Output the (x, y) coordinate of the center of the cell containing the given text.  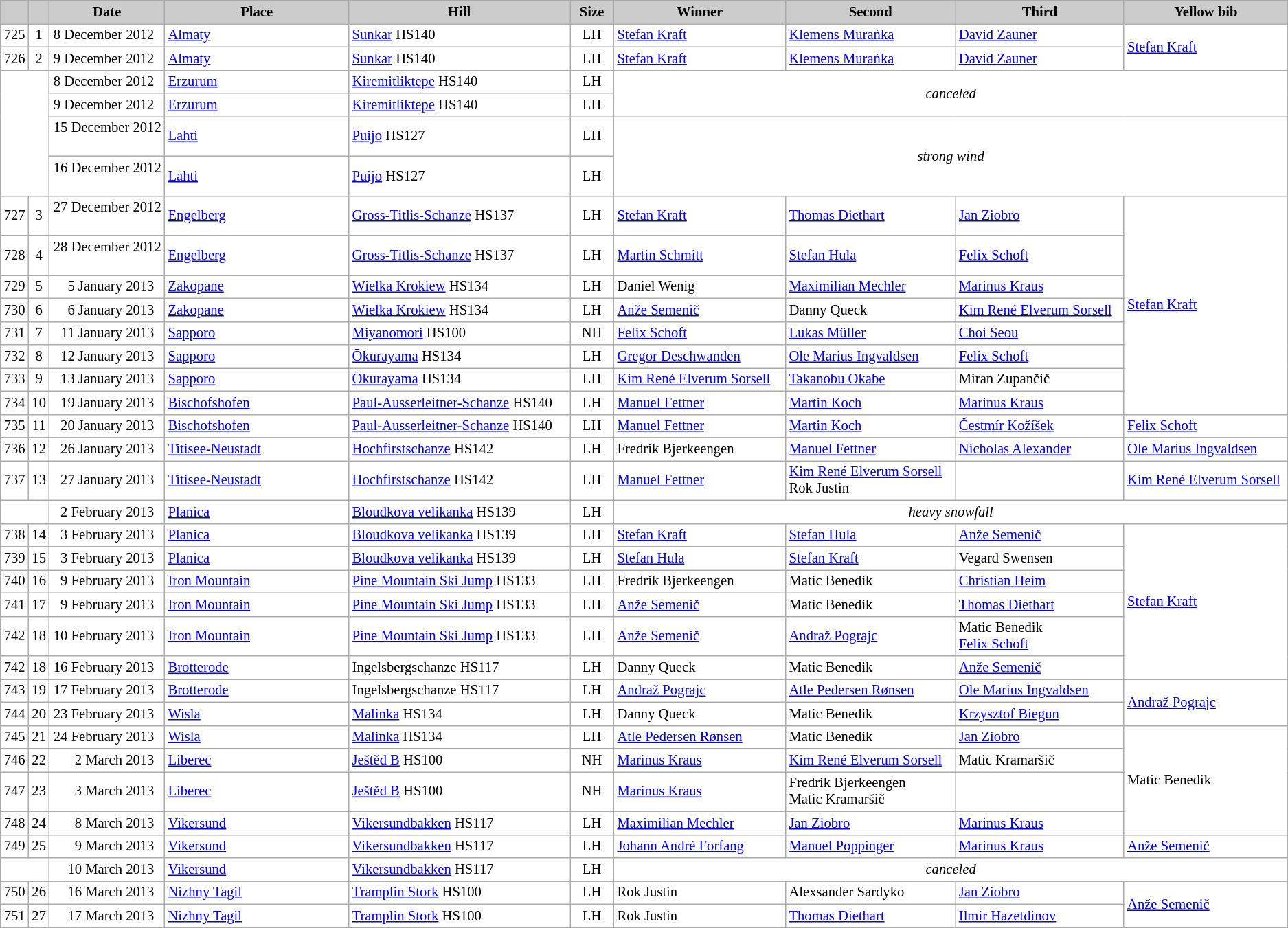
2 February 2013 (107, 512)
744 (15, 714)
751 (15, 916)
17 (38, 604)
Manuel Poppinger (871, 846)
Christian Heim (1040, 581)
Lukas Müller (871, 333)
11 (38, 426)
19 (38, 690)
21 (38, 737)
747 (15, 791)
11 January 2013 (107, 333)
5 January 2013 (107, 286)
7 (38, 333)
12 (38, 449)
Ilmir Hazetdinov (1040, 916)
17 February 2013 (107, 690)
2 (38, 58)
8 March 2013 (107, 823)
10 March 2013 (107, 869)
725 (15, 35)
26 (38, 892)
Yellow bib (1206, 12)
738 (15, 535)
17 March 2013 (107, 916)
23 (38, 791)
13 (38, 480)
9 (38, 379)
16 March 2013 (107, 892)
Size (592, 12)
20 January 2013 (107, 426)
6 (38, 310)
Second (871, 12)
745 (15, 737)
727 (15, 216)
12 January 2013 (107, 357)
Miyanomori HS100 (460, 333)
heavy snowfall (951, 512)
3 (38, 216)
Martin Schmitt (700, 255)
Third (1040, 12)
6 January 2013 (107, 310)
736 (15, 449)
Miran Zupančič (1040, 379)
Date (107, 12)
9 March 2013 (107, 846)
16 December 2012 (107, 176)
748 (15, 823)
5 (38, 286)
Čestmír Kožíšek (1040, 426)
10 (38, 403)
729 (15, 286)
Winner (700, 12)
Alexsander Sardyko (871, 892)
741 (15, 604)
25 (38, 846)
Matic Kramaršič (1040, 760)
Choi Seou (1040, 333)
743 (15, 690)
24 February 2013 (107, 737)
746 (15, 760)
731 (15, 333)
10 February 2013 (107, 636)
13 January 2013 (107, 379)
27 January 2013 (107, 480)
16 (38, 581)
737 (15, 480)
Takanobu Okabe (871, 379)
27 December 2012 (107, 216)
Vegard Swensen (1040, 558)
750 (15, 892)
Hill (460, 12)
734 (15, 403)
735 (15, 426)
Matic Benedik Felix Schoft (1040, 636)
749 (15, 846)
3 March 2013 (107, 791)
728 (15, 255)
740 (15, 581)
20 (38, 714)
24 (38, 823)
27 (38, 916)
1 (38, 35)
8 (38, 357)
Krzysztof Biegun (1040, 714)
16 February 2013 (107, 667)
19 January 2013 (107, 403)
28 December 2012 (107, 255)
739 (15, 558)
15 December 2012 (107, 136)
Place (257, 12)
15 (38, 558)
726 (15, 58)
730 (15, 310)
Gregor Deschwanden (700, 357)
4 (38, 255)
26 January 2013 (107, 449)
Kim René Elverum Sorsell Rok Justin (871, 480)
Daniel Wenig (700, 286)
Fredrik Bjerkeengen Matic Kramaršič (871, 791)
2 March 2013 (107, 760)
strong wind (951, 156)
Johann André Forfang (700, 846)
Nicholas Alexander (1040, 449)
23 February 2013 (107, 714)
732 (15, 357)
733 (15, 379)
14 (38, 535)
22 (38, 760)
